Detect which cell encompasses the target text, then output its [X, Y] center coordinate. 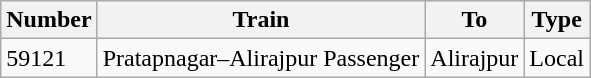
Alirajpur [474, 58]
Number [49, 20]
Local [557, 58]
59121 [49, 58]
To [474, 20]
Type [557, 20]
Pratapnagar–Alirajpur Passenger [261, 58]
Train [261, 20]
